Scan for the cell matching the given text and deliver its (x, y) coordinate at center. 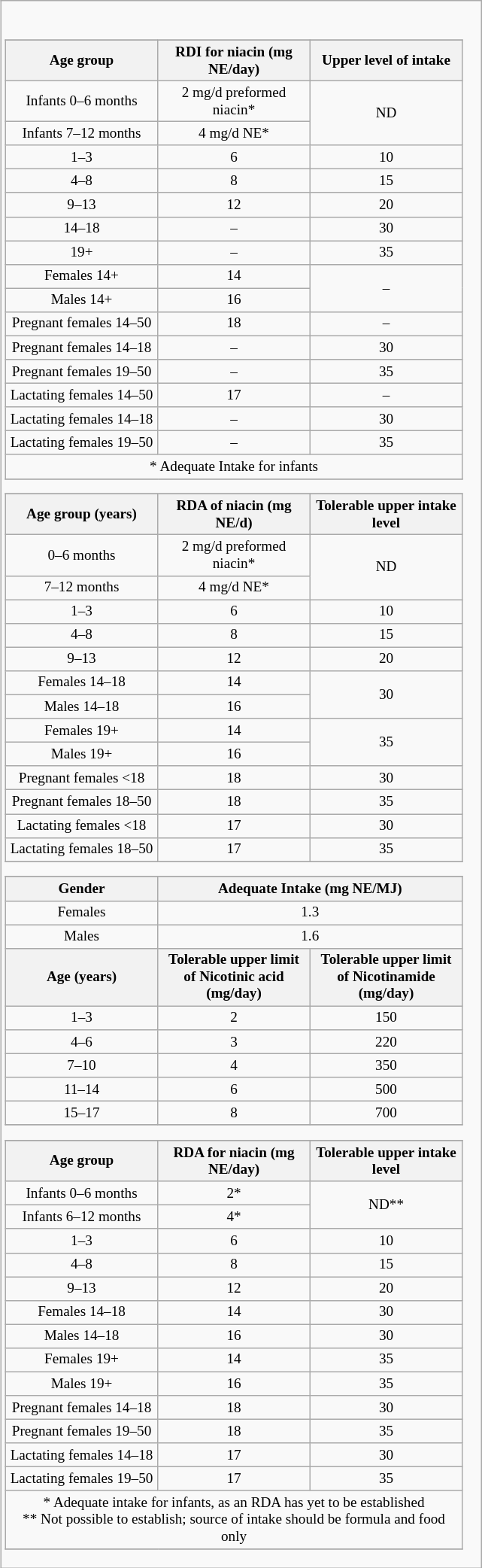
Pregnant females <18 (81, 778)
Age group (years) (81, 515)
Pregnant females 18–50 (81, 802)
14–18 (81, 229)
7–12 months (81, 588)
Lactating females <18 (81, 826)
Upper level of intake (386, 60)
4 (234, 1065)
RDA for niacin (mg NE/day) (234, 1161)
Tolerable upper limit of Nicotinamide (mg/day) (386, 977)
2 (234, 1018)
150 (386, 1018)
2* (234, 1193)
Lactating females 14–50 (81, 396)
15–17 (81, 1114)
RDI for niacin (mg NE/day) (234, 60)
7–10 (81, 1065)
RDA of niacin (mg NE/d) (234, 515)
Lactating females 18–50 (81, 849)
Females 14+ (81, 276)
Females (81, 913)
Males (81, 937)
1.3 (310, 913)
Tolerable upper limit of Nicotinic acid (mg/day) (234, 977)
3 (234, 1042)
Males 14+ (81, 300)
4* (234, 1217)
500 (386, 1089)
4–6 (81, 1042)
350 (386, 1065)
ND** (386, 1205)
11–14 (81, 1089)
Adequate Intake (mg NE/MJ) (310, 889)
Infants 7–12 months (81, 134)
Infants 6–12 months (81, 1217)
Pregnant females 14–50 (81, 324)
1.6 (310, 937)
Gender (81, 889)
19+ (81, 253)
* Adequate intake for infants, as an RDA has yet to be established** Not possible to establish; source of intake should be formula and food only (234, 1520)
700 (386, 1114)
0–6 months (81, 555)
Age (years) (81, 977)
* Adequate Intake for infants (234, 466)
220 (386, 1042)
